Return the [X, Y] coordinate for the center point of the cell that contains the specified text.  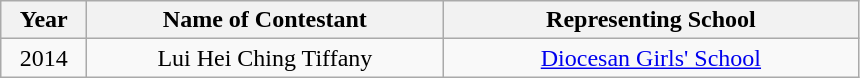
Lui Hei Ching Tiffany [265, 58]
Diocesan Girls' School [651, 58]
2014 [44, 58]
Representing School [651, 20]
Year [44, 20]
Name of Contestant [265, 20]
